From the cell containing the given text, extract its center point as (X, Y) coordinate. 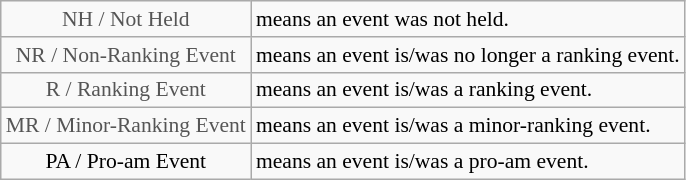
R / Ranking Event (126, 90)
means an event is/was a ranking event. (468, 90)
MR / Minor-Ranking Event (126, 126)
means an event was not held. (468, 19)
means an event is/was no longer a ranking event. (468, 55)
means an event is/was a minor-ranking event. (468, 126)
NR / Non-Ranking Event (126, 55)
means an event is/was a pro-am event. (468, 162)
NH / Not Held (126, 19)
PA / Pro-am Event (126, 162)
